Extract the (x, y) coordinate from the center of the cell holding the provided text.  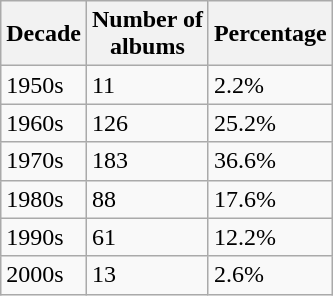
126 (147, 123)
2.6% (270, 275)
1980s (44, 199)
2000s (44, 275)
12.2% (270, 237)
1950s (44, 85)
88 (147, 199)
1990s (44, 237)
17.6% (270, 199)
183 (147, 161)
Decade (44, 34)
Number of albums (147, 34)
11 (147, 85)
25.2% (270, 123)
13 (147, 275)
Percentage (270, 34)
36.6% (270, 161)
1970s (44, 161)
61 (147, 237)
1960s (44, 123)
2.2% (270, 85)
